Capture the cell that displays the provided text and extract its [x, y] central coordinate. 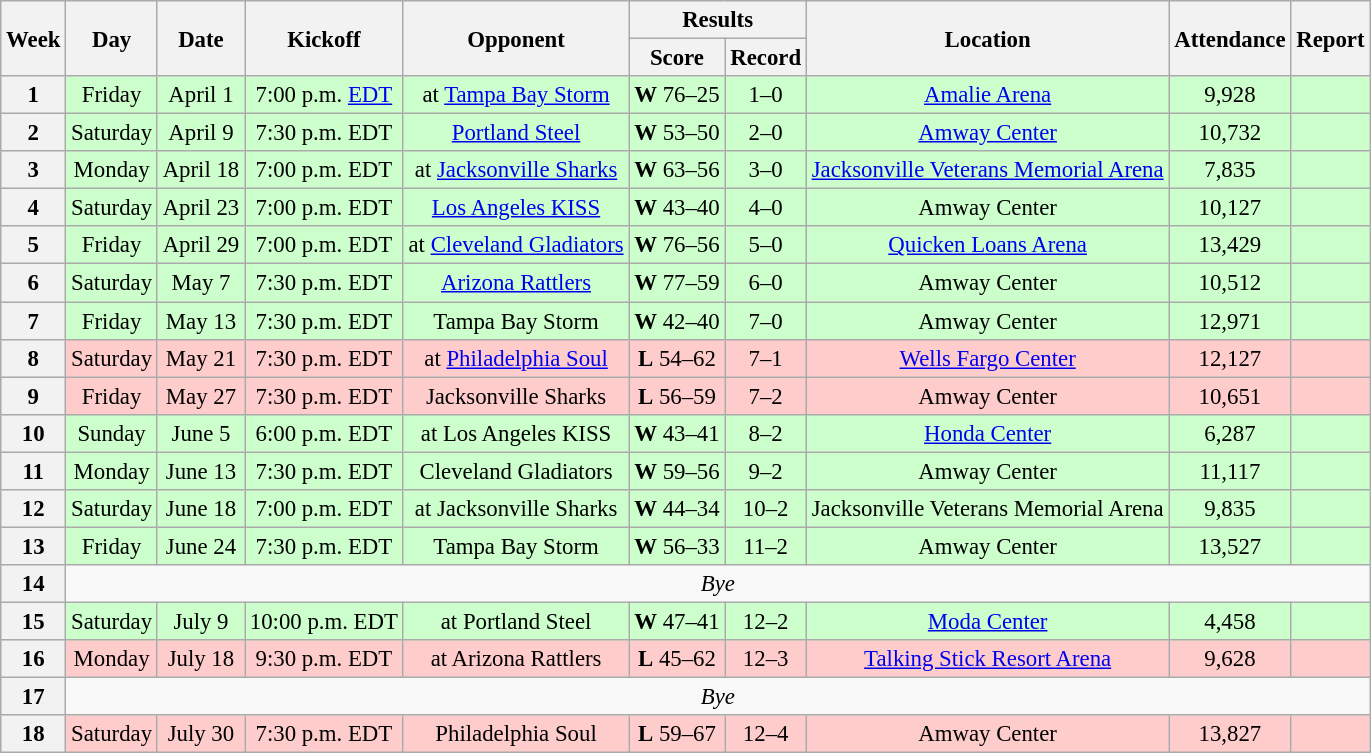
10 [34, 433]
9,628 [1230, 659]
3 [34, 170]
13,827 [1230, 734]
April 29 [200, 245]
3–0 [766, 170]
6 [34, 283]
17 [34, 697]
6:00 p.m. EDT [324, 433]
June 13 [200, 471]
W 59–56 [677, 471]
Quicken Loans Arena [988, 245]
12–2 [766, 621]
L 45–62 [677, 659]
W 53–50 [677, 133]
Jacksonville Sharks [516, 396]
6,287 [1230, 433]
at Cleveland Gladiators [516, 245]
May 21 [200, 358]
Los Angeles KISS [516, 208]
Opponent [516, 38]
4,458 [1230, 621]
May 13 [200, 321]
10,732 [1230, 133]
June 18 [200, 509]
14 [34, 584]
1 [34, 95]
13 [34, 546]
W 42–40 [677, 321]
10,127 [1230, 208]
at Philadelphia Soul [516, 358]
at Arizona Rattlers [516, 659]
5 [34, 245]
10:00 p.m. EDT [324, 621]
11 [34, 471]
10,651 [1230, 396]
8–2 [766, 433]
7,835 [1230, 170]
6–0 [766, 283]
Attendance [1230, 38]
June 5 [200, 433]
12 [34, 509]
Results [718, 20]
Wells Fargo Center [988, 358]
9 [34, 396]
Day [112, 38]
10–2 [766, 509]
at Tampa Bay Storm [516, 95]
1–0 [766, 95]
13,429 [1230, 245]
5–0 [766, 245]
Moda Center [988, 621]
W 43–41 [677, 433]
L 54–62 [677, 358]
Report [1330, 38]
11,117 [1230, 471]
June 24 [200, 546]
2–0 [766, 133]
W 76–56 [677, 245]
May 27 [200, 396]
Talking Stick Resort Arena [988, 659]
at Los Angeles KISS [516, 433]
W 56–33 [677, 546]
Amalie Arena [988, 95]
July 30 [200, 734]
Kickoff [324, 38]
Record [766, 58]
12–4 [766, 734]
7–1 [766, 358]
at Portland Steel [516, 621]
L 56–59 [677, 396]
7–0 [766, 321]
9–2 [766, 471]
12–3 [766, 659]
4 [34, 208]
9,835 [1230, 509]
W 44–34 [677, 509]
11–2 [766, 546]
Location [988, 38]
Philadelphia Soul [516, 734]
Score [677, 58]
9,928 [1230, 95]
April 18 [200, 170]
15 [34, 621]
Sunday [112, 433]
May 7 [200, 283]
W 76–25 [677, 95]
Date [200, 38]
8 [34, 358]
Arizona Rattlers [516, 283]
7–2 [766, 396]
April 1 [200, 95]
W 43–40 [677, 208]
W 63–56 [677, 170]
12,127 [1230, 358]
July 9 [200, 621]
July 18 [200, 659]
W 47–41 [677, 621]
16 [34, 659]
W 77–59 [677, 283]
Week [34, 38]
4–0 [766, 208]
7 [34, 321]
Honda Center [988, 433]
April 9 [200, 133]
13,527 [1230, 546]
9:30 p.m. EDT [324, 659]
2 [34, 133]
10,512 [1230, 283]
12,971 [1230, 321]
April 23 [200, 208]
Cleveland Gladiators [516, 471]
Portland Steel [516, 133]
L 59–67 [677, 734]
18 [34, 734]
